Detect which cell encompasses the target text, then output its (X, Y) center coordinate. 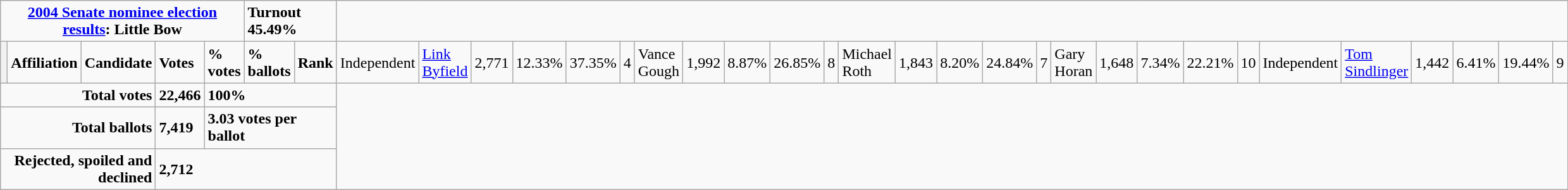
% ballots (269, 62)
6.41% (1476, 62)
7 (1044, 62)
100% (271, 95)
2,712 (246, 168)
37.35% (593, 62)
7.34% (1160, 62)
Votes (180, 62)
Gary Horan (1074, 62)
Michael Roth (867, 62)
22.21% (1211, 62)
2004 Senate nominee election results: Little Bow (123, 22)
10 (1249, 62)
Total ballots (78, 128)
Rejected, spoiled and declined (78, 168)
8 (831, 62)
Tom Sindlinger (1376, 62)
1,992 (703, 62)
8.20% (960, 62)
7,419 (180, 128)
4 (627, 62)
1,442 (1432, 62)
Vance Gough (658, 62)
Rank (315, 62)
Affiliation (44, 62)
19.44% (1526, 62)
Total votes (78, 95)
26.85% (797, 62)
24.84% (1009, 62)
Turnout 45.49% (290, 22)
1,843 (916, 62)
12.33% (539, 62)
% votes (224, 62)
Link Byfield (445, 62)
22,466 (180, 95)
2,771 (492, 62)
1,648 (1117, 62)
Candidate (118, 62)
3.03 votes per ballot (271, 128)
8.87% (748, 62)
9 (1560, 62)
